Search for the cell housing the specified text and yield its (x, y) center coordinate. 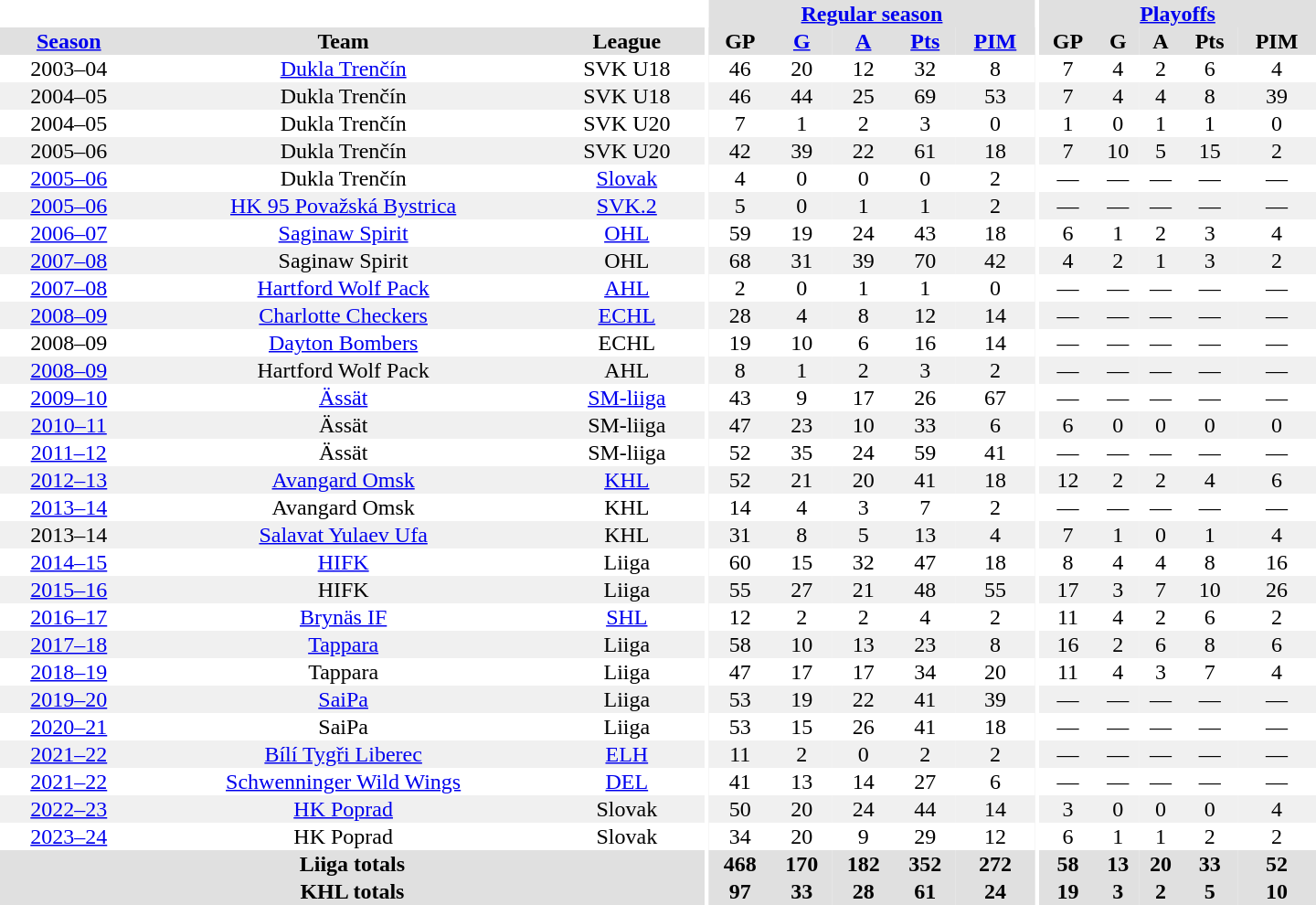
352 (925, 864)
50 (740, 809)
Dayton Bombers (344, 343)
70 (925, 261)
35 (802, 452)
2016–17 (69, 617)
2023–24 (69, 836)
2003–04 (69, 69)
170 (802, 864)
HK 95 Považská Bystrica (344, 206)
29 (925, 836)
2012–13 (69, 480)
Playoffs (1177, 14)
Brynäs IF (344, 617)
67 (995, 398)
ELH (627, 754)
68 (740, 261)
25 (863, 96)
Regular season (872, 14)
Salavat Yulaev Ufa (344, 535)
Team (344, 41)
2011–12 (69, 452)
60 (740, 562)
48 (925, 590)
SVK.2 (627, 206)
Charlotte Checkers (344, 315)
Bílí Tygři Liberec (344, 754)
SHL (627, 617)
97 (740, 891)
2022–23 (69, 809)
2014–15 (69, 562)
468 (740, 864)
2018–19 (69, 672)
182 (863, 864)
69 (925, 96)
Schwenninger Wild Wings (344, 782)
Liiga totals (353, 864)
2015–16 (69, 590)
2010–11 (69, 425)
2019–20 (69, 699)
Season (69, 41)
2009–10 (69, 398)
2006–07 (69, 233)
DEL (627, 782)
KHL totals (353, 891)
272 (995, 864)
2017–18 (69, 644)
2020–21 (69, 727)
League (627, 41)
